Return the [x, y] coordinate for the center point of the cell that contains the specified text.  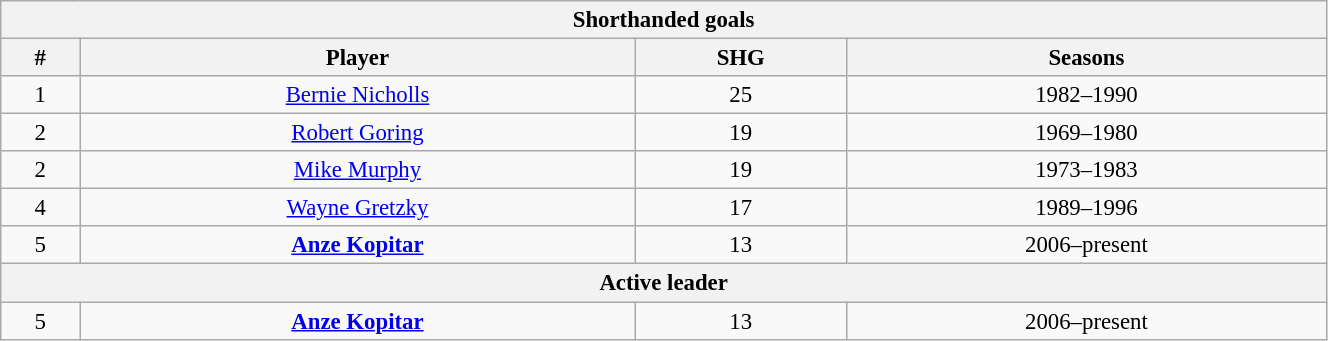
# [40, 58]
Player [358, 58]
25 [740, 95]
1973–1983 [1086, 170]
Shorthanded goals [664, 20]
Bernie Nicholls [358, 95]
1969–1980 [1086, 133]
Robert Goring [358, 133]
1989–1996 [1086, 208]
Wayne Gretzky [358, 208]
SHG [740, 58]
Seasons [1086, 58]
1982–1990 [1086, 95]
4 [40, 208]
1 [40, 95]
Mike Murphy [358, 170]
17 [740, 208]
Active leader [664, 283]
